Extract the [x, y] coordinate from the center of the cell holding the provided text.  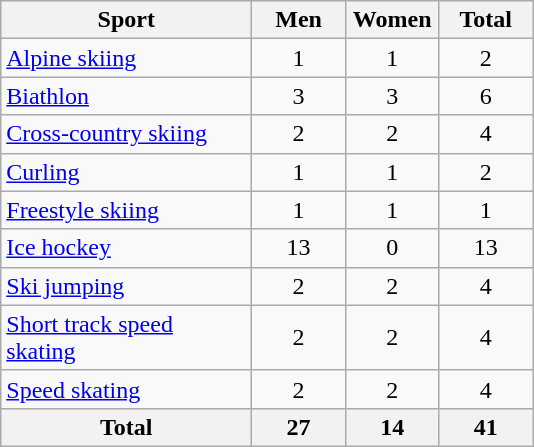
Ice hockey [126, 248]
Short track speed skating [126, 338]
6 [486, 96]
Speed skating [126, 389]
Cross-country skiing [126, 134]
Curling [126, 172]
0 [392, 248]
27 [299, 427]
Ski jumping [126, 286]
Women [392, 20]
Men [299, 20]
Biathlon [126, 96]
Sport [126, 20]
Alpine skiing [126, 58]
14 [392, 427]
41 [486, 427]
Freestyle skiing [126, 210]
